Locate the cell with the specified text and output its [X, Y] center coordinate. 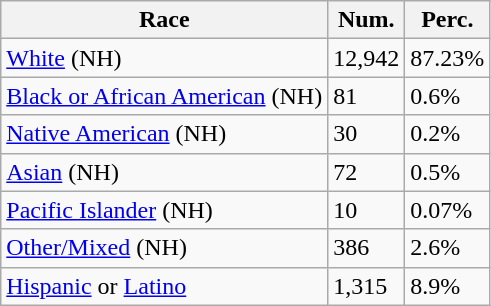
87.23% [448, 58]
Black or African American (NH) [164, 96]
10 [366, 210]
1,315 [366, 286]
12,942 [366, 58]
81 [366, 96]
Race [164, 20]
Perc. [448, 20]
Pacific Islander (NH) [164, 210]
386 [366, 248]
0.6% [448, 96]
72 [366, 172]
0.07% [448, 210]
2.6% [448, 248]
0.2% [448, 134]
30 [366, 134]
White (NH) [164, 58]
Hispanic or Latino [164, 286]
Other/Mixed (NH) [164, 248]
Num. [366, 20]
Native American (NH) [164, 134]
0.5% [448, 172]
8.9% [448, 286]
Asian (NH) [164, 172]
